For the text-containing cell, return its midpoint in (x, y) coordinate format. 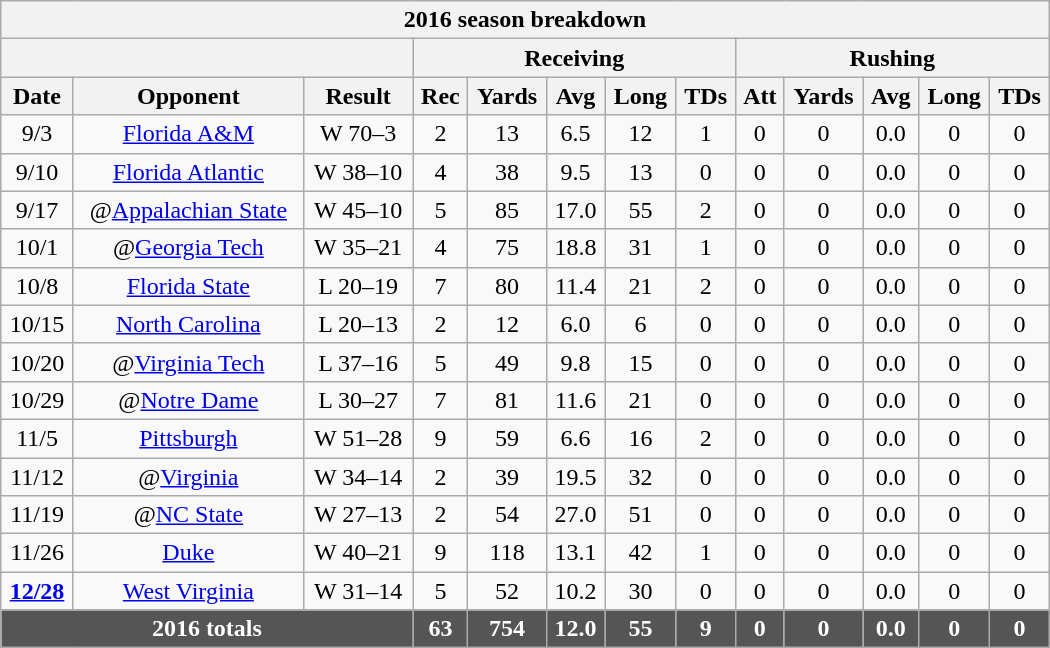
10/8 (38, 286)
6.6 (576, 438)
Florida A&M (188, 134)
9/10 (38, 172)
W 38–10 (358, 172)
17.0 (576, 210)
80 (507, 286)
L 20–19 (358, 286)
15 (640, 362)
@Virginia (188, 477)
11/12 (38, 477)
6.0 (576, 324)
North Carolina (188, 324)
L 30–27 (358, 400)
11.4 (576, 286)
Florida Atlantic (188, 172)
2016 season breakdown (525, 20)
31 (640, 248)
10/29 (38, 400)
11/5 (38, 438)
W 31–14 (358, 591)
L 20–13 (358, 324)
Date (38, 96)
2016 totals (207, 629)
10/15 (38, 324)
9/17 (38, 210)
12.0 (576, 629)
19.5 (576, 477)
51 (640, 515)
Receiving (574, 58)
63 (440, 629)
W 27–13 (358, 515)
12/28 (38, 591)
118 (507, 553)
9.8 (576, 362)
@NC State (188, 515)
10/20 (38, 362)
W 45–10 (358, 210)
27.0 (576, 515)
49 (507, 362)
Rushing (892, 58)
6.5 (576, 134)
W 70–3 (358, 134)
Pittsburgh (188, 438)
754 (507, 629)
59 (507, 438)
Florida State (188, 286)
11/26 (38, 553)
13.1 (576, 553)
10.2 (576, 591)
30 (640, 591)
9/3 (38, 134)
@Georgia Tech (188, 248)
W 51–28 (358, 438)
6 (640, 324)
Duke (188, 553)
42 (640, 553)
Rec (440, 96)
18.8 (576, 248)
@Virginia Tech (188, 362)
10/1 (38, 248)
@Appalachian State (188, 210)
L 37–16 (358, 362)
52 (507, 591)
81 (507, 400)
54 (507, 515)
W 34–14 (358, 477)
9.5 (576, 172)
11.6 (576, 400)
11/19 (38, 515)
W 40–21 (358, 553)
32 (640, 477)
39 (507, 477)
85 (507, 210)
16 (640, 438)
@Notre Dame (188, 400)
Result (358, 96)
W 35–21 (358, 248)
38 (507, 172)
Att (760, 96)
75 (507, 248)
West Virginia (188, 591)
Opponent (188, 96)
